Locate the cell with the specified text and output its (x, y) center coordinate. 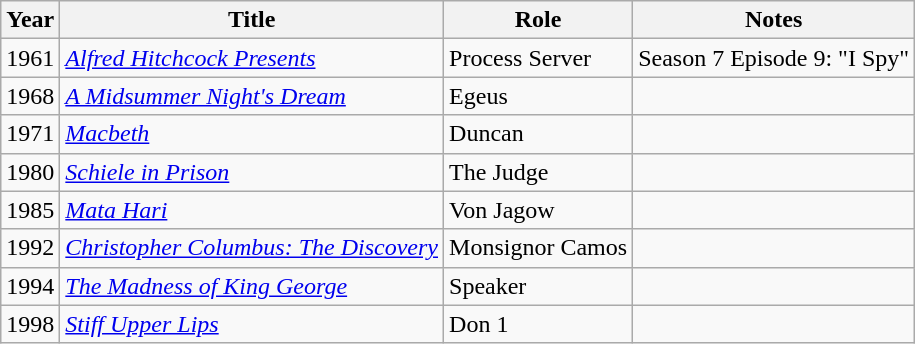
Von Jagow (538, 210)
1985 (30, 210)
A Midsummer Night's Dream (252, 96)
Alfred Hitchcock Presents (252, 58)
Egeus (538, 96)
1961 (30, 58)
The Madness of King George (252, 286)
1992 (30, 248)
Speaker (538, 286)
Season 7 Episode 9: "I Spy" (774, 58)
Monsignor Camos (538, 248)
1968 (30, 96)
1994 (30, 286)
Don 1 (538, 324)
Process Server (538, 58)
Role (538, 20)
1998 (30, 324)
Macbeth (252, 134)
Schiele in Prison (252, 172)
Year (30, 20)
Stiff Upper Lips (252, 324)
Title (252, 20)
Duncan (538, 134)
The Judge (538, 172)
Christopher Columbus: The Discovery (252, 248)
Notes (774, 20)
Mata Hari (252, 210)
1980 (30, 172)
1971 (30, 134)
